Locate the cell with the specified text and output its (X, Y) center coordinate. 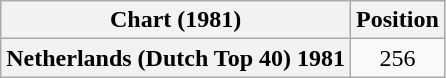
Position (398, 20)
Chart (1981) (176, 20)
256 (398, 58)
Netherlands (Dutch Top 40) 1981 (176, 58)
